Determine the [x, y] coordinate at the center of the cell enclosing the given text.  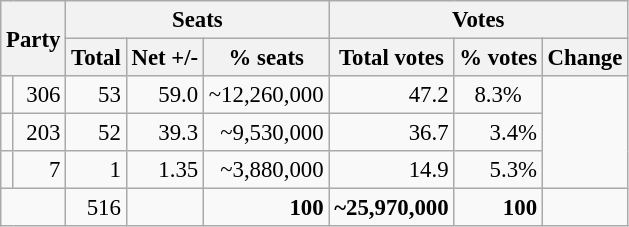
36.7 [392, 133]
1 [96, 170]
52 [96, 133]
47.2 [392, 95]
Total [96, 58]
% votes [498, 58]
516 [96, 208]
306 [40, 95]
Seats [198, 20]
~25,970,000 [392, 208]
Party [34, 38]
14.9 [392, 170]
% seats [266, 58]
Votes [478, 20]
8.3% [498, 95]
5.3% [498, 170]
53 [96, 95]
1.35 [164, 170]
7 [40, 170]
Change [584, 58]
Net +/- [164, 58]
59.0 [164, 95]
39.3 [164, 133]
~3,880,000 [266, 170]
~9,530,000 [266, 133]
3.4% [498, 133]
~12,260,000 [266, 95]
203 [40, 133]
Total votes [392, 58]
